Provide the (x, y) coordinate of the cell's center where the given text is located.  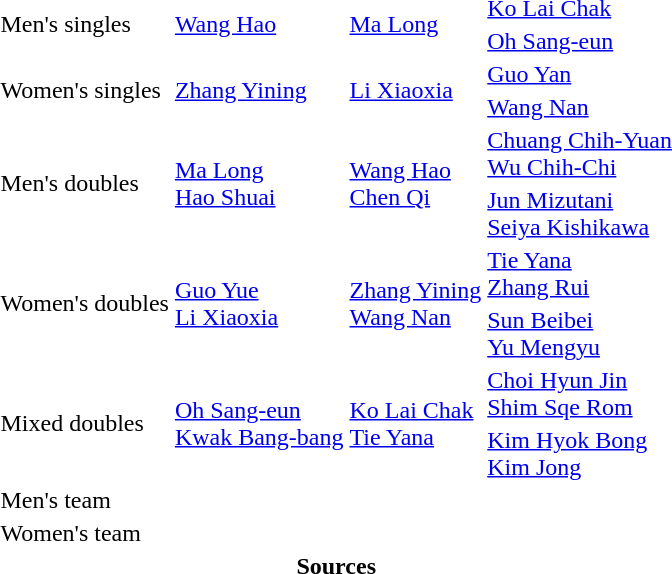
Ma Long Hao Shuai (259, 184)
Zhang Yining (259, 90)
Ko Lai Chak Tie Yana (416, 424)
Li Xiaoxia (416, 90)
Wang Hao Chen Qi (416, 184)
Oh Sang-eun Kwak Bang-bang (259, 424)
Guo Yue Li Xiaoxia (259, 304)
Zhang Yining Wang Nan (416, 304)
